Locate the cell with the specified text and output its (x, y) center coordinate. 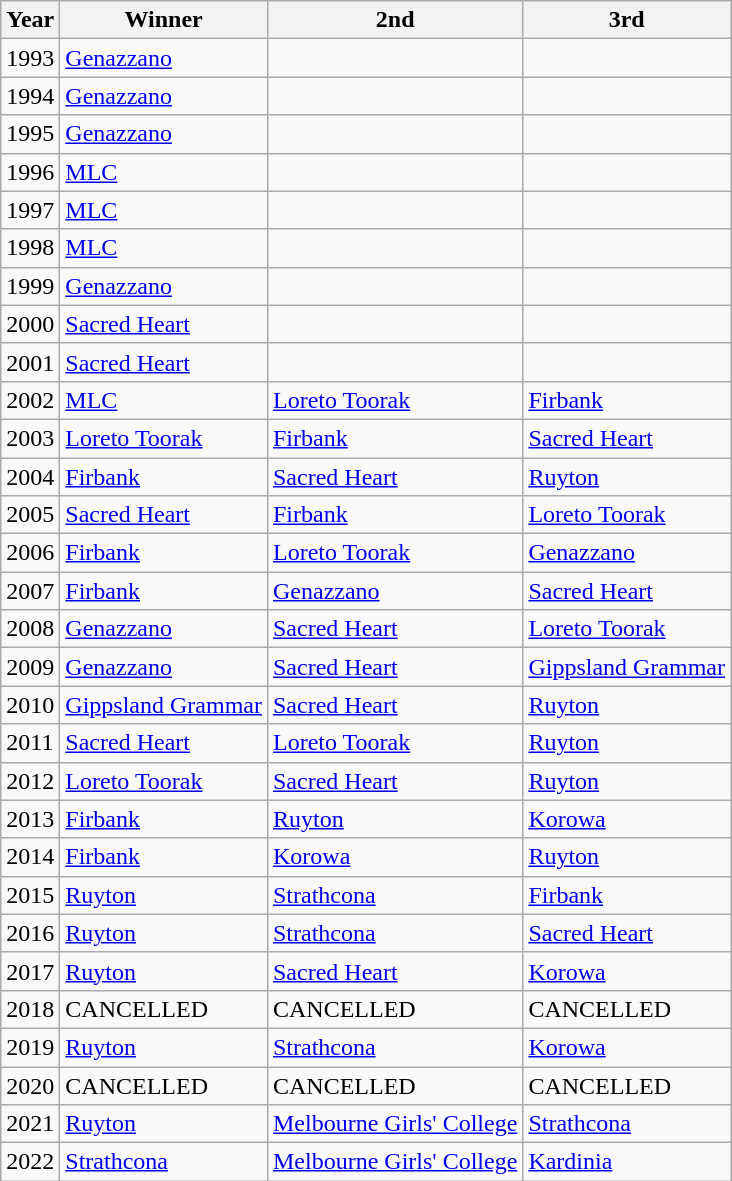
1993 (30, 58)
2008 (30, 629)
2nd (394, 20)
1995 (30, 134)
Kardinia (627, 1162)
2005 (30, 515)
2013 (30, 819)
2020 (30, 1085)
2009 (30, 667)
2006 (30, 553)
1994 (30, 96)
2018 (30, 1009)
1999 (30, 286)
2001 (30, 362)
Winner (164, 20)
2012 (30, 781)
2014 (30, 857)
2011 (30, 743)
1998 (30, 248)
2019 (30, 1047)
2017 (30, 971)
Year (30, 20)
2021 (30, 1124)
1996 (30, 172)
2010 (30, 705)
2004 (30, 477)
2016 (30, 933)
2015 (30, 895)
2000 (30, 324)
1997 (30, 210)
3rd (627, 20)
2002 (30, 400)
2022 (30, 1162)
2007 (30, 591)
2003 (30, 438)
